Extract the (X, Y) coordinate from the center of the cell holding the provided text.  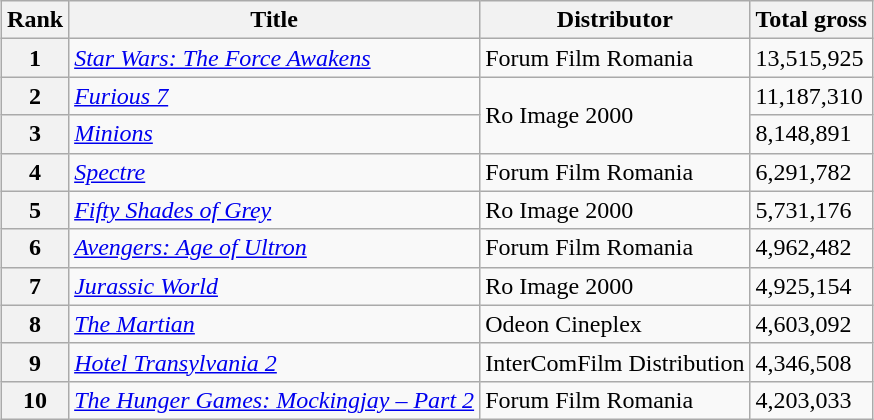
8,148,891 (811, 134)
Distributor (615, 20)
Hotel Transylvania 2 (274, 362)
6,291,782 (811, 172)
13,515,925 (811, 58)
4 (36, 172)
5 (36, 210)
1 (36, 58)
5,731,176 (811, 210)
8 (36, 324)
3 (36, 134)
Title (274, 20)
Avengers: Age of Ultron (274, 248)
4,962,482 (811, 248)
Spectre (274, 172)
Rank (36, 20)
4,203,033 (811, 400)
11,187,310 (811, 96)
Fifty Shades of Grey (274, 210)
9 (36, 362)
The Hunger Games: Mockingjay – Part 2 (274, 400)
7 (36, 286)
Furious 7 (274, 96)
10 (36, 400)
2 (36, 96)
Total gross (811, 20)
InterComFilm Distribution (615, 362)
6 (36, 248)
Star Wars: The Force Awakens (274, 58)
4,603,092 (811, 324)
Odeon Cineplex (615, 324)
Minions (274, 134)
4,925,154 (811, 286)
4,346,508 (811, 362)
The Martian (274, 324)
Jurassic World (274, 286)
